Scan for the cell matching the given text and deliver its (x, y) coordinate at center. 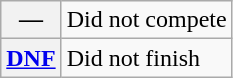
DNF (31, 58)
Did not finish (146, 58)
Did not compete (146, 20)
— (31, 20)
